Search for the cell housing the specified text and yield its (X, Y) center coordinate. 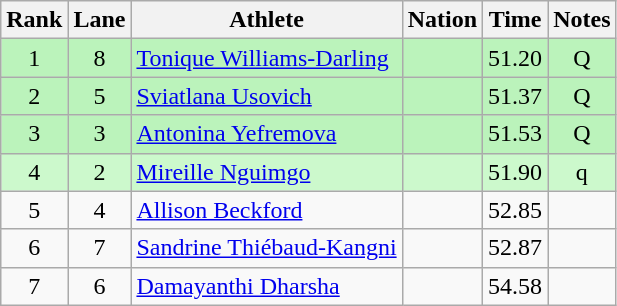
Time (516, 20)
52.85 (516, 210)
Rank (34, 20)
Lane (100, 20)
Athlete (266, 20)
Allison Beckford (266, 210)
Sviatlana Usovich (266, 96)
Antonina Yefremova (266, 134)
8 (100, 58)
1 (34, 58)
51.37 (516, 96)
Notes (582, 20)
Tonique Williams-Darling (266, 58)
52.87 (516, 248)
51.53 (516, 134)
Mireille Nguimgo (266, 172)
54.58 (516, 286)
Damayanthi Dharsha (266, 286)
51.20 (516, 58)
Sandrine Thiébaud-Kangni (266, 248)
Nation (442, 20)
q (582, 172)
51.90 (516, 172)
